Detect which cell encompasses the target text, then output its [x, y] center coordinate. 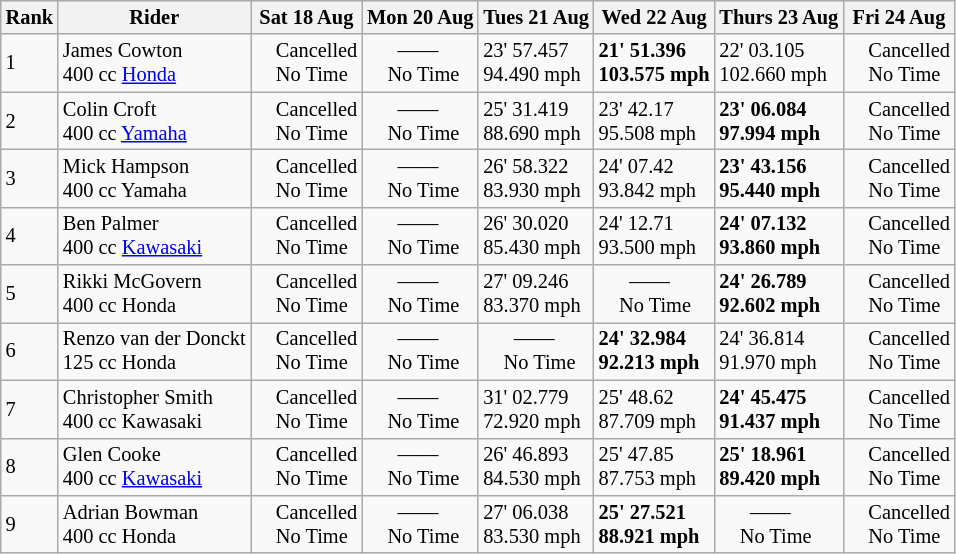
Rikki McGovern 400 cc Honda [154, 294]
Wed 22 Aug [654, 17]
25' 27.521 88.921 mph [654, 524]
Thurs 23 Aug [778, 17]
Sat 18 Aug [307, 17]
2 [30, 121]
23' 57.457 94.490 mph [536, 63]
23' 06.084 97.994 mph [778, 121]
8 [30, 467]
25' 47.85 87.753 mph [654, 467]
7 [30, 409]
6 [30, 351]
25' 48.62 87.709 mph [654, 409]
27' 09.246 83.370 mph [536, 294]
Rank [30, 17]
24' 26.789 92.602 mph [778, 294]
4 [30, 236]
26' 58.322 83.930 mph [536, 178]
Christopher Smith 400 cc Kawasaki [154, 409]
22' 03.105 102.660 mph [778, 63]
Colin Croft 400 cc Yamaha [154, 121]
1 [30, 63]
Tues 21 Aug [536, 17]
23' 43.156 95.440 mph [778, 178]
3 [30, 178]
Fri 24 Aug [899, 17]
5 [30, 294]
Mon 20 Aug [420, 17]
24' 12.71 93.500 mph [654, 236]
James Cowton 400 cc Honda [154, 63]
26' 46.893 84.530 mph [536, 467]
26' 30.020 85.430 mph [536, 236]
9 [30, 524]
24' 45.475 91.437 mph [778, 409]
27' 06.038 83.530 mph [536, 524]
23' 42.17 95.508 mph [654, 121]
Adrian Bowman 400 cc Honda [154, 524]
Glen Cooke 400 cc Kawasaki [154, 467]
24' 07.132 93.860 mph [778, 236]
Rider [154, 17]
Ben Palmer 400 cc Kawasaki [154, 236]
24' 32.984 92.213 mph [654, 351]
25' 31.419 88.690 mph [536, 121]
21' 51.396 103.575 mph [654, 63]
24' 07.42 93.842 mph [654, 178]
31' 02.779 72.920 mph [536, 409]
Renzo van der Donckt 125 cc Honda [154, 351]
Mick Hampson 400 cc Yamaha [154, 178]
25' 18.961 89.420 mph [778, 467]
24' 36.814 91.970 mph [778, 351]
